Pinpoint the cell where the given text exists, returning its [X, Y] midpoint coordinate. 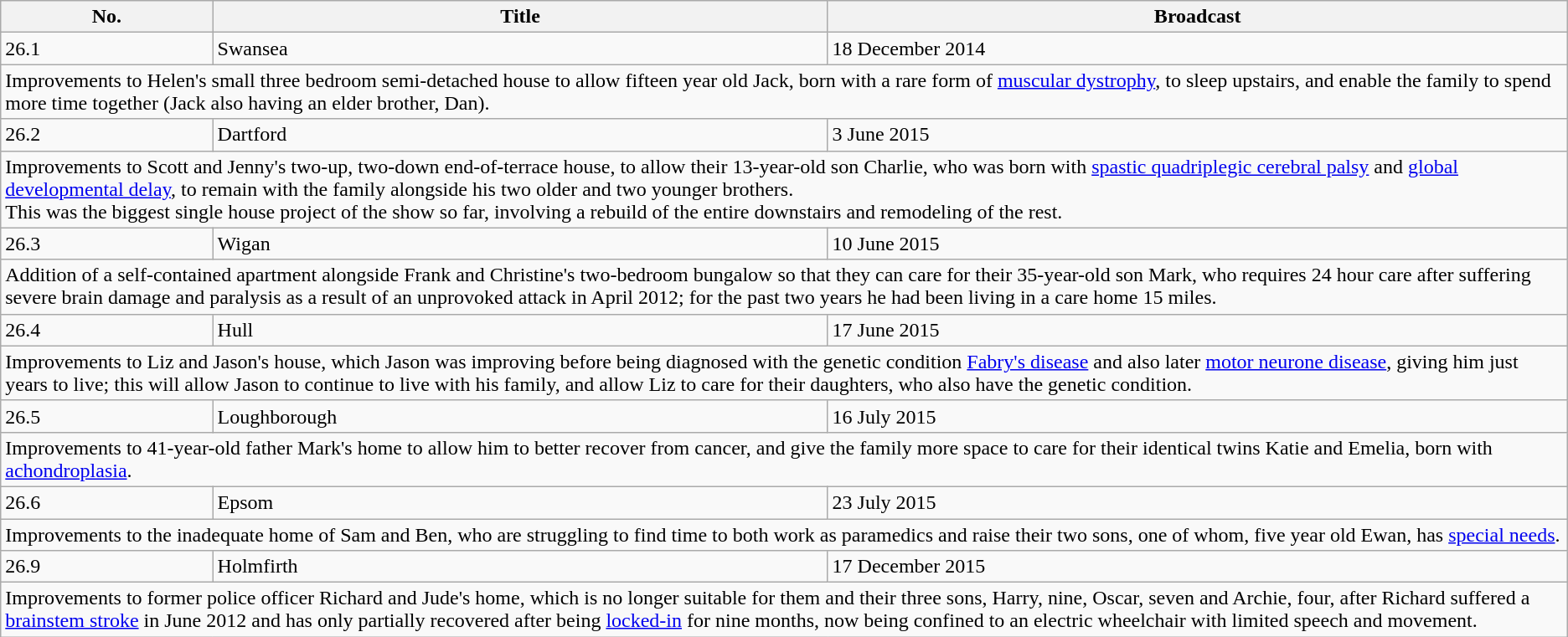
No. [107, 17]
26.2 [107, 135]
26.3 [107, 244]
Wigan [520, 244]
Broadcast [1198, 17]
Dartford [520, 135]
18 December 2014 [1198, 49]
Title [520, 17]
Swansea [520, 49]
26.9 [107, 567]
Loughborough [520, 416]
10 June 2015 [1198, 244]
17 June 2015 [1198, 330]
26.1 [107, 49]
26.6 [107, 502]
3 June 2015 [1198, 135]
26.4 [107, 330]
26.5 [107, 416]
23 July 2015 [1198, 502]
Holmfirth [520, 567]
Epsom [520, 502]
17 December 2015 [1198, 567]
Hull [520, 330]
16 July 2015 [1198, 416]
